Output the [x, y] coordinate of the center of the cell containing the given text.  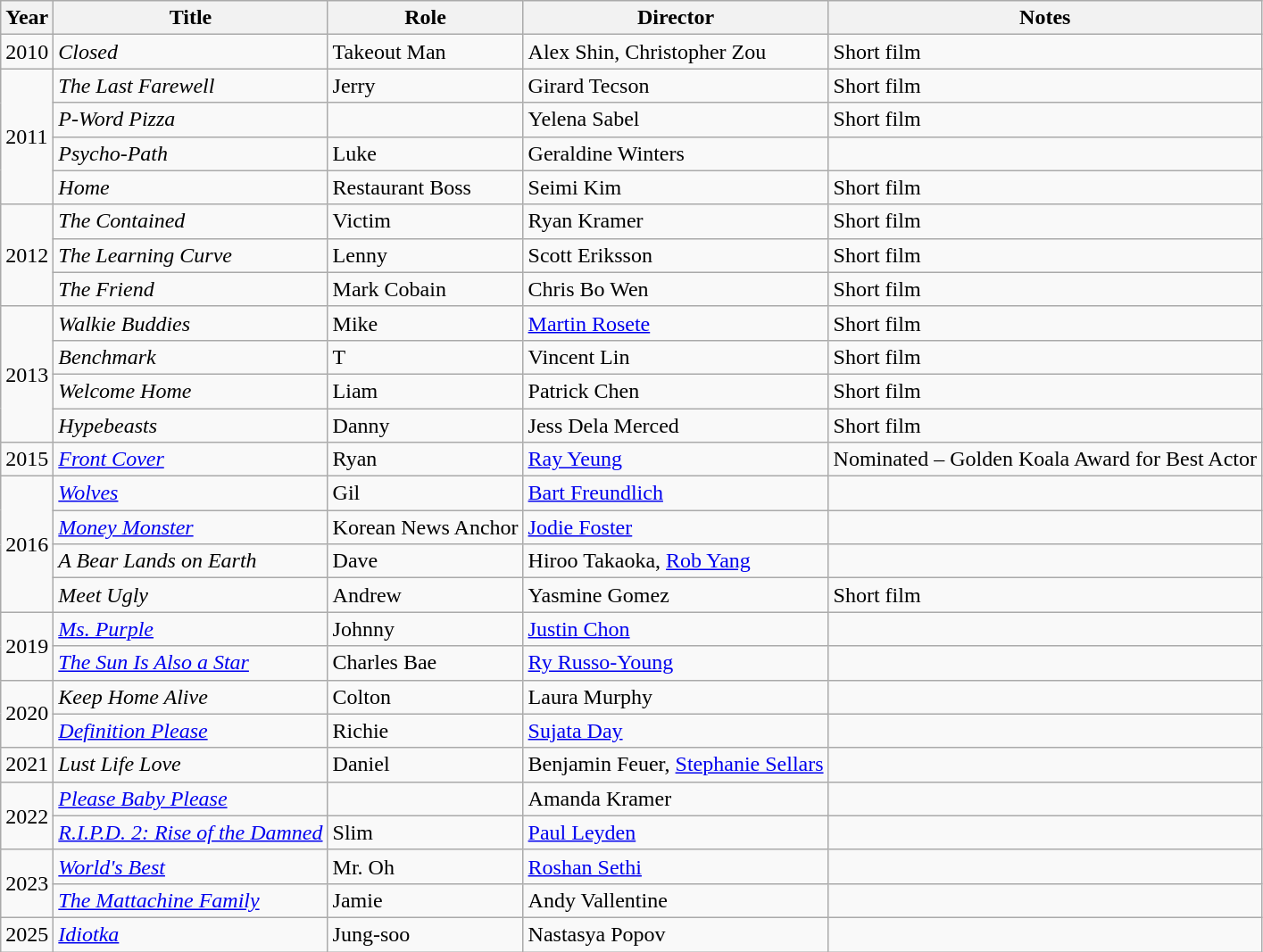
Ryan Kramer [676, 221]
Hypebeasts [191, 426]
Wolves [191, 493]
2022 [27, 815]
Colton [425, 697]
2010 [27, 52]
Benjamin Feuer, Stephanie Sellars [676, 765]
Psycho-Path [191, 153]
Gil [425, 493]
Walkie Buddies [191, 323]
Ry Russo-Young [676, 663]
Amanda Kramer [676, 799]
Roshan Sethi [676, 866]
Geraldine Winters [676, 153]
Closed [191, 52]
Idiotka [191, 934]
The Learning Curve [191, 255]
T [425, 357]
2012 [27, 255]
World's Best [191, 866]
Welcome Home [191, 391]
Alex Shin, Christopher Zou [676, 52]
Jerry [425, 86]
Year [27, 18]
Andy Vallentine [676, 900]
2025 [27, 934]
2011 [27, 137]
2021 [27, 765]
Director [676, 18]
Patrick Chen [676, 391]
Yasmine Gomez [676, 595]
Ray Yeung [676, 459]
R.I.P.D. 2: Rise of the Damned [191, 832]
Please Baby Please [191, 799]
Keep Home Alive [191, 697]
Nominated – Golden Koala Award for Best Actor [1044, 459]
Title [191, 18]
Johnny [425, 629]
Benchmark [191, 357]
Chris Bo Wen [676, 289]
Liam [425, 391]
2015 [27, 459]
Justin Chon [676, 629]
Andrew [425, 595]
Lust Life Love [191, 765]
Bart Freundlich [676, 493]
Laura Murphy [676, 697]
Daniel [425, 765]
Meet Ugly [191, 595]
Seimi Kim [676, 187]
The Friend [191, 289]
Ryan [425, 459]
P-Word Pizza [191, 120]
Front Cover [191, 459]
Mark Cobain [425, 289]
Role [425, 18]
Jess Dela Merced [676, 426]
The Mattachine Family [191, 900]
Ms. Purple [191, 629]
2013 [27, 374]
Money Monster [191, 527]
Jodie Foster [676, 527]
Slim [425, 832]
2016 [27, 544]
Mr. Oh [425, 866]
Sujata Day [676, 731]
The Sun Is Also a Star [191, 663]
Nastasya Popov [676, 934]
Dave [425, 561]
Luke [425, 153]
The Contained [191, 221]
Takeout Man [425, 52]
2019 [27, 646]
Hiroo Takaoka, Rob Yang [676, 561]
Girard Tecson [676, 86]
Victim [425, 221]
Restaurant Boss [425, 187]
Paul Leyden [676, 832]
Richie [425, 731]
2023 [27, 883]
2020 [27, 714]
Lenny [425, 255]
Mike [425, 323]
Martin Rosete [676, 323]
Jung-soo [425, 934]
Scott Eriksson [676, 255]
Jamie [425, 900]
Notes [1044, 18]
Vincent Lin [676, 357]
Korean News Anchor [425, 527]
Charles Bae [425, 663]
Yelena Sabel [676, 120]
Definition Please [191, 731]
The Last Farewell [191, 86]
Home [191, 187]
A Bear Lands on Earth [191, 561]
Danny [425, 426]
